Output the (x, y) coordinate of the center of the cell containing the given text.  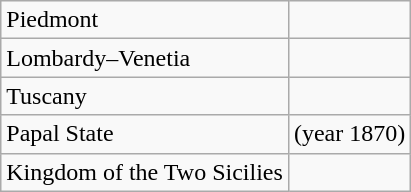
Kingdom of the Two Sicilies (145, 172)
Lombardy–Venetia (145, 58)
(year 1870) (349, 134)
Tuscany (145, 96)
Piedmont (145, 20)
Papal State (145, 134)
